From the cell containing the given text, extract its center point as (x, y) coordinate. 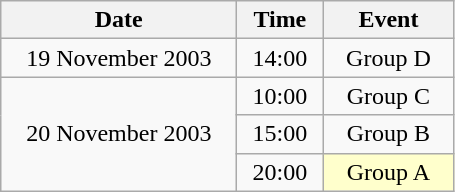
10:00 (280, 96)
Event (388, 20)
Time (280, 20)
Group C (388, 96)
Group B (388, 134)
20:00 (280, 172)
14:00 (280, 58)
15:00 (280, 134)
20 November 2003 (119, 134)
Group D (388, 58)
Date (119, 20)
19 November 2003 (119, 58)
Group A (388, 172)
